Extract the (x, y) coordinate from the center of the cell holding the provided text.  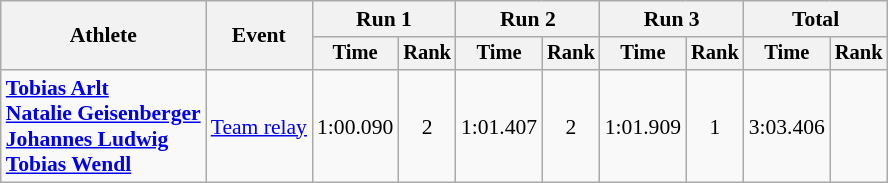
1:00.090 (355, 126)
3:03.406 (787, 126)
1 (715, 126)
1:01.407 (499, 126)
Team relay (259, 126)
Tobias ArltNatalie GeisenbergerJohannes LudwigTobias Wendl (104, 126)
Total (816, 19)
Run 2 (528, 19)
Athlete (104, 36)
1:01.909 (643, 126)
Run 3 (672, 19)
Run 1 (384, 19)
Event (259, 36)
